From the cell containing the given text, extract its center point as [X, Y] coordinate. 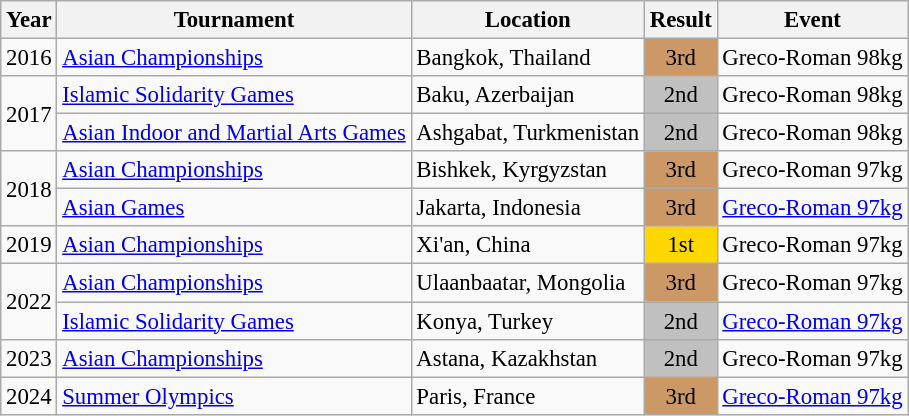
Ashgabat, Turkmenistan [528, 133]
2022 [29, 302]
Bangkok, Thailand [528, 58]
Asian Indoor and Martial Arts Games [234, 133]
1st [680, 245]
2024 [29, 396]
2018 [29, 188]
Location [528, 20]
2019 [29, 245]
2023 [29, 358]
Summer Olympics [234, 396]
Bishkek, Kyrgyzstan [528, 170]
2016 [29, 58]
Result [680, 20]
Event [812, 20]
2017 [29, 114]
Tournament [234, 20]
Jakarta, Indonesia [528, 208]
Konya, Turkey [528, 321]
Ulaanbaatar, Mongolia [528, 283]
Year [29, 20]
Paris, France [528, 396]
Xi'an, China [528, 245]
Asian Games [234, 208]
Astana, Kazakhstan [528, 358]
Baku, Azerbaijan [528, 95]
